Pinpoint the cell where the given text exists, returning its (x, y) midpoint coordinate. 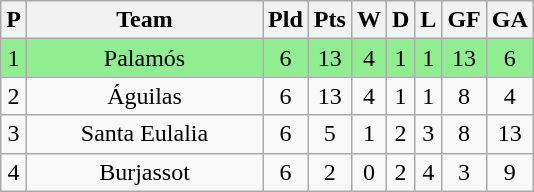
Águilas (144, 96)
Pts (330, 20)
Santa Eulalia (144, 134)
Burjassot (144, 172)
P (14, 20)
GF (464, 20)
GA (510, 20)
0 (368, 172)
9 (510, 172)
Team (144, 20)
5 (330, 134)
W (368, 20)
Pld (286, 20)
D (400, 20)
Palamós (144, 58)
L (428, 20)
